Identify which cell holds the provided text, then report its (x, y) central coordinate. 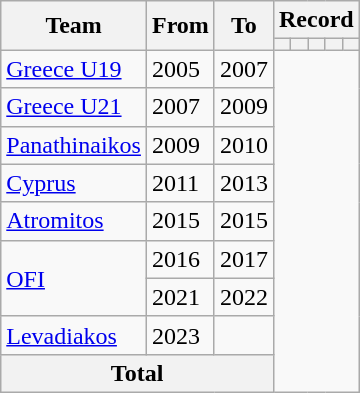
From (180, 26)
Greece U21 (74, 107)
Panathinaikos (74, 145)
Record (316, 20)
Total (138, 373)
2013 (244, 183)
2010 (244, 145)
Cyprus (74, 183)
Team (74, 26)
2017 (244, 259)
To (244, 26)
2023 (180, 335)
2016 (180, 259)
2005 (180, 69)
Atromitos (74, 221)
Greece U19 (74, 69)
2021 (180, 297)
2022 (244, 297)
OFI (74, 278)
2011 (180, 183)
Levadiakos (74, 335)
